Output the (X, Y) coordinate of the center of the cell containing the given text.  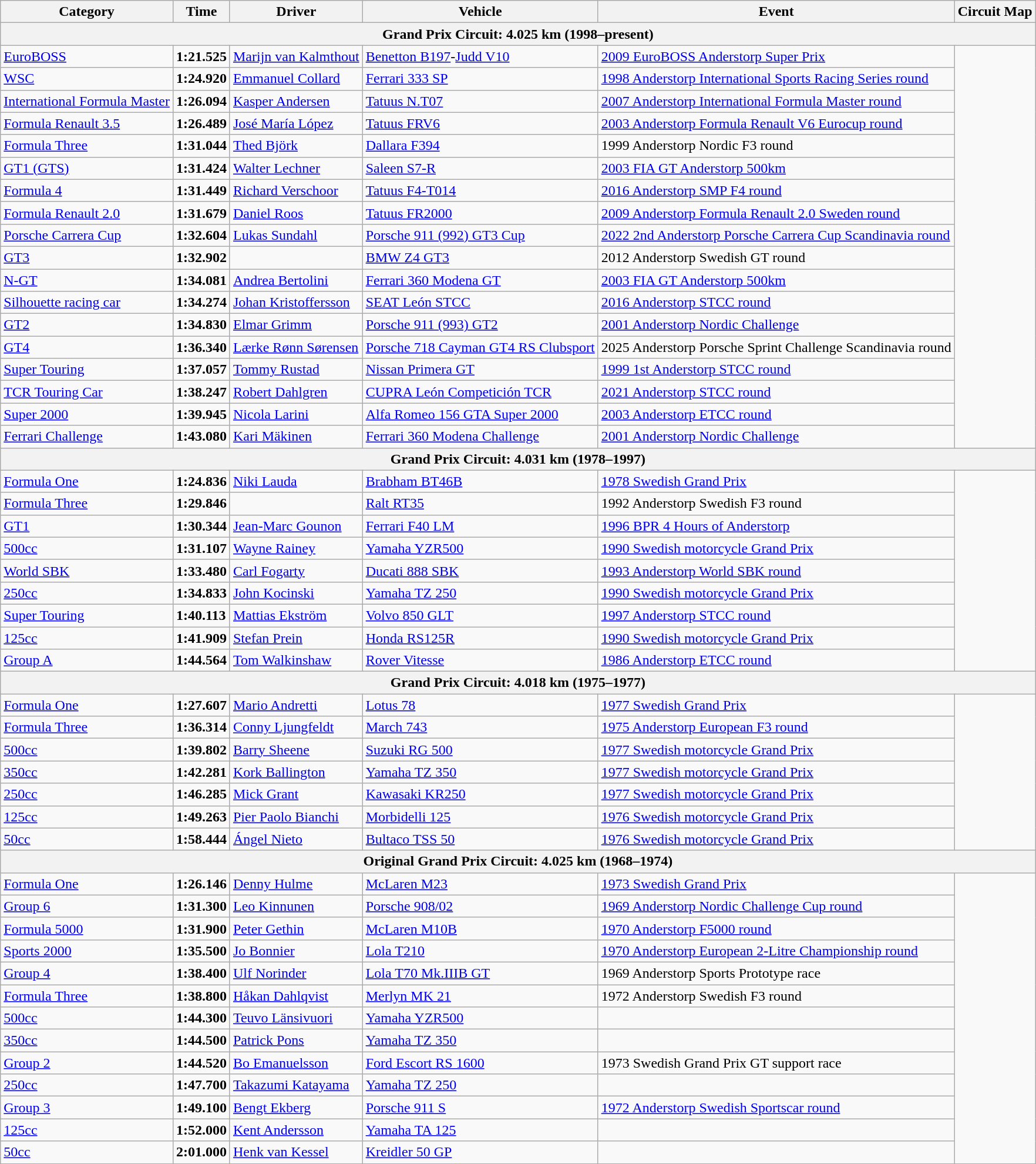
1977 Swedish Grand Prix (776, 705)
Porsche 911 (992) GT3 Cup (480, 235)
1:34.830 (201, 325)
1:52.000 (201, 1130)
Ford Escort RS 1600 (480, 1063)
1:37.057 (201, 370)
1969 Anderstorp Sports Prototype race (776, 973)
Thed Björk (296, 146)
1:34.274 (201, 303)
1:44.300 (201, 1018)
Lotus 78 (480, 705)
2009 Anderstorp Formula Renault 2.0 Sweden round (776, 213)
1:43.080 (201, 437)
N-GT (87, 280)
Formula Renault 3.5 (87, 123)
Super 2000 (87, 414)
GT2 (87, 325)
Lukas Sundahl (296, 235)
1:31.044 (201, 146)
March 743 (480, 727)
1:26.489 (201, 123)
Alfa Romeo 156 GTA Super 2000 (480, 414)
1970 Anderstorp European 2-Litre Championship round (776, 951)
1992 Anderstorp Swedish F3 round (776, 504)
1:31.300 (201, 906)
1986 Anderstorp ETCC round (776, 660)
2025 Anderstorp Porsche Sprint Challenge Scandinavia round (776, 347)
2021 Anderstorp STCC round (776, 392)
1:31.449 (201, 190)
1:38.247 (201, 392)
1975 Anderstorp European F3 round (776, 727)
1:26.146 (201, 884)
Morbidelli 125 (480, 817)
Benetton B197-Judd V10 (480, 56)
1:21.525 (201, 56)
GT1 (87, 526)
Volvo 850 GLT (480, 615)
Tatuus F4-T014 (480, 190)
Porsche 911 (993) GT2 (480, 325)
1973 Swedish Grand Prix GT support race (776, 1063)
Tatuus FRV6 (480, 123)
1:27.607 (201, 705)
1:44.500 (201, 1041)
1999 1st Anderstorp STCC round (776, 370)
Lærke Rønn Sørensen (296, 347)
Group 2 (87, 1063)
1:58.444 (201, 839)
Porsche 908/02 (480, 906)
1993 Anderstorp World SBK round (776, 571)
1:30.344 (201, 526)
Driver (296, 12)
Porsche 718 Cayman GT4 RS Clubsport (480, 347)
Ferrari 360 Modena Challenge (480, 437)
Kent Andersson (296, 1130)
Dallara F394 (480, 146)
Sports 2000 (87, 951)
Tatuus FR2000 (480, 213)
Saleen S7-R (480, 168)
Ducati 888 SBK (480, 571)
Barry Sheene (296, 750)
Tommy Rustad (296, 370)
Richard Verschoor (296, 190)
1972 Anderstorp Swedish F3 round (776, 996)
1:38.800 (201, 996)
Ferrari 360 Modena GT (480, 280)
Group 4 (87, 973)
1:34.081 (201, 280)
Lola T210 (480, 951)
1978 Swedish Grand Prix (776, 481)
Suzuki RG 500 (480, 750)
Porsche 911 S (480, 1108)
Ralt RT35 (480, 504)
2022 2nd Anderstorp Porsche Carrera Cup Scandinavia round (776, 235)
1:41.909 (201, 638)
GT3 (87, 257)
Bultaco TSS 50 (480, 839)
Nissan Primera GT (480, 370)
2009 EuroBOSS Anderstorp Super Prix (776, 56)
Bo Emanuelsson (296, 1063)
Kork Ballington (296, 772)
2007 Anderstorp International Formula Master round (776, 101)
Mario Andretti (296, 705)
1972 Anderstorp Swedish Sportscar round (776, 1108)
SEAT León STCC (480, 303)
Kawasaki KR250 (480, 794)
Kasper Andersen (296, 101)
1:46.285 (201, 794)
1996 BPR 4 Hours of Anderstorp (776, 526)
Ángel Nieto (296, 839)
1:24.836 (201, 481)
1970 Anderstorp F5000 round (776, 928)
Pier Paolo Bianchi (296, 817)
1969 Anderstorp Nordic Challenge Cup round (776, 906)
Teuvo Länsivuori (296, 1018)
Rover Vitesse (480, 660)
1997 Anderstorp STCC round (776, 615)
Ferrari 333 SP (480, 79)
McLaren M23 (480, 884)
1:36.340 (201, 347)
Silhouette racing car (87, 303)
1:33.480 (201, 571)
Formula 5000 (87, 928)
1:39.802 (201, 750)
1:24.920 (201, 79)
2012 Anderstorp Swedish GT round (776, 257)
Tatuus N.T07 (480, 101)
BMW Z4 GT3 (480, 257)
Denny Hulme (296, 884)
1:44.520 (201, 1063)
Ulf Norinder (296, 973)
1:36.314 (201, 727)
Daniel Roos (296, 213)
EuroBOSS (87, 56)
Merlyn MK 21 (480, 996)
1999 Anderstorp Nordic F3 round (776, 146)
1:31.679 (201, 213)
Andrea Bertolini (296, 280)
Ferrari Challenge (87, 437)
Brabham BT46B (480, 481)
Conny Ljungfeldt (296, 727)
2003 Anderstorp ETCC round (776, 414)
2:01.000 (201, 1152)
Jean-Marc Gounon (296, 526)
1:31.107 (201, 548)
1:47.700 (201, 1085)
Honda RS125R (480, 638)
2016 Anderstorp STCC round (776, 303)
1:31.900 (201, 928)
International Formula Master (87, 101)
Tom Walkinshaw (296, 660)
1:49.263 (201, 817)
1998 Anderstorp International Sports Racing Series round (776, 79)
1:40.113 (201, 615)
Walter Lechner (296, 168)
1:42.281 (201, 772)
Marijn van Kalmthout (296, 56)
Stefan Prein (296, 638)
Emmanuel Collard (296, 79)
Niki Lauda (296, 481)
Mattias Ekström (296, 615)
Lola T70 Mk.IIIB GT (480, 973)
WSC (87, 79)
Time (201, 12)
1:29.846 (201, 504)
1973 Swedish Grand Prix (776, 884)
1:44.564 (201, 660)
GT4 (87, 347)
Formula 4 (87, 190)
Original Grand Prix Circuit: 4.025 km (1968–1974) (518, 861)
Bengt Ekberg (296, 1108)
Grand Prix Circuit: 4.031 km (1978–1997) (518, 459)
Grand Prix Circuit: 4.018 km (1975–1977) (518, 683)
Elmar Grimm (296, 325)
Carl Fogarty (296, 571)
Robert Dahlgren (296, 392)
John Kocinski (296, 593)
Håkan Dahlqvist (296, 996)
Henk van Kessel (296, 1152)
Nicola Larini (296, 414)
1:34.833 (201, 593)
2016 Anderstorp SMP F4 round (776, 190)
Kari Mäkinen (296, 437)
1:32.604 (201, 235)
Formula Renault 2.0 (87, 213)
CUPRA León Competición TCR (480, 392)
Group A (87, 660)
TCR Touring Car (87, 392)
Grand Prix Circuit: 4.025 km (1998–present) (518, 34)
Porsche Carrera Cup (87, 235)
Mick Grant (296, 794)
1:49.100 (201, 1108)
Patrick Pons (296, 1041)
1:39.945 (201, 414)
1:26.094 (201, 101)
1:38.400 (201, 973)
McLaren M10B (480, 928)
Wayne Rainey (296, 548)
Johan Kristoffersson (296, 303)
World SBK (87, 571)
Group 3 (87, 1108)
GT1 (GTS) (87, 168)
Yamaha TA 125 (480, 1130)
Takazumi Katayama (296, 1085)
Vehicle (480, 12)
Leo Kinnunen (296, 906)
Kreidler 50 GP (480, 1152)
José María López (296, 123)
Group 6 (87, 906)
2003 Anderstorp Formula Renault V6 Eurocup round (776, 123)
Circuit Map (995, 12)
1:31.424 (201, 168)
1:35.500 (201, 951)
Ferrari F40 LM (480, 526)
Jo Bonnier (296, 951)
1:32.902 (201, 257)
Category (87, 12)
Peter Gethin (296, 928)
Event (776, 12)
